Pinpoint the cell where the given text exists, returning its [X, Y] midpoint coordinate. 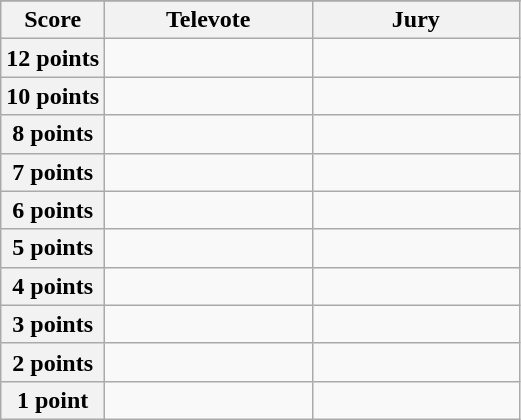
Televote [209, 20]
2 points [53, 362]
12 points [53, 58]
1 point [53, 400]
6 points [53, 210]
10 points [53, 96]
3 points [53, 324]
7 points [53, 172]
5 points [53, 248]
4 points [53, 286]
8 points [53, 134]
Jury [416, 20]
Score [53, 20]
